Provide the (x, y) coordinate of the cell's center where the given text is located.  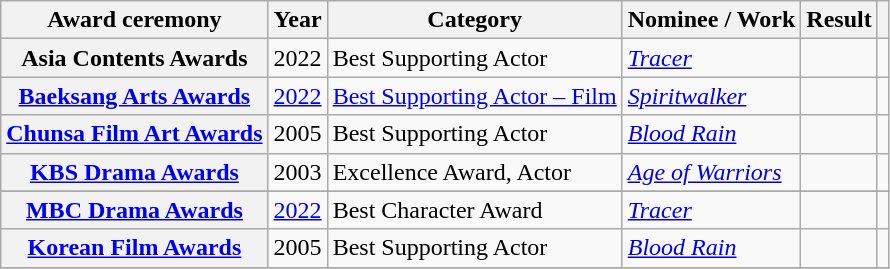
Nominee / Work (712, 20)
Best Supporting Actor – Film (474, 96)
2003 (298, 172)
Spiritwalker (712, 96)
Baeksang Arts Awards (134, 96)
Korean Film Awards (134, 248)
Best Character Award (474, 210)
Age of Warriors (712, 172)
Asia Contents Awards (134, 58)
Excellence Award, Actor (474, 172)
Chunsa Film Art Awards (134, 134)
Year (298, 20)
MBC Drama Awards (134, 210)
Result (839, 20)
Category (474, 20)
Award ceremony (134, 20)
KBS Drama Awards (134, 172)
